Pinpoint the cell where the given text exists, returning its [x, y] midpoint coordinate. 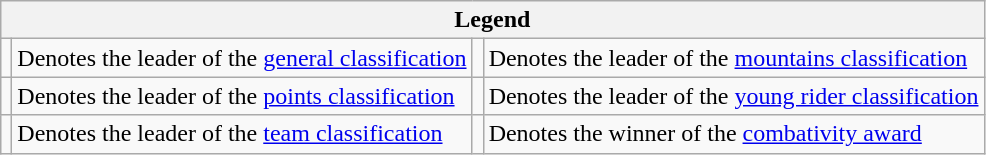
Denotes the leader of the general classification [242, 58]
Denotes the leader of the points classification [242, 96]
Legend [492, 20]
Denotes the leader of the young rider classification [734, 96]
Denotes the leader of the mountains classification [734, 58]
Denotes the leader of the team classification [242, 134]
Denotes the winner of the combativity award [734, 134]
